Scan for the cell matching the given text and deliver its [x, y] coordinate at center. 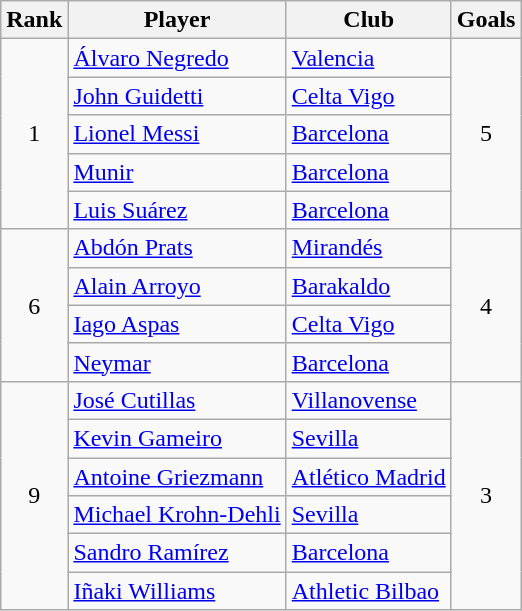
4 [486, 305]
Athletic Bilbao [368, 591]
Rank [34, 20]
Lionel Messi [177, 134]
Villanovense [368, 400]
1 [34, 134]
José Cutillas [177, 400]
Iñaki Williams [177, 591]
John Guidetti [177, 96]
Antoine Griezmann [177, 477]
Barakaldo [368, 286]
Club [368, 20]
Neymar [177, 362]
Iago Aspas [177, 324]
Atlético Madrid [368, 477]
Abdón Prats [177, 248]
Goals [486, 20]
Mirandés [368, 248]
9 [34, 495]
Michael Krohn-Dehli [177, 515]
Kevin Gameiro [177, 438]
Valencia [368, 58]
Alain Arroyo [177, 286]
Munir [177, 172]
3 [486, 495]
Sandro Ramírez [177, 553]
Luis Suárez [177, 210]
Álvaro Negredo [177, 58]
6 [34, 305]
Player [177, 20]
5 [486, 134]
